Output the (X, Y) coordinate of the center of the cell containing the given text.  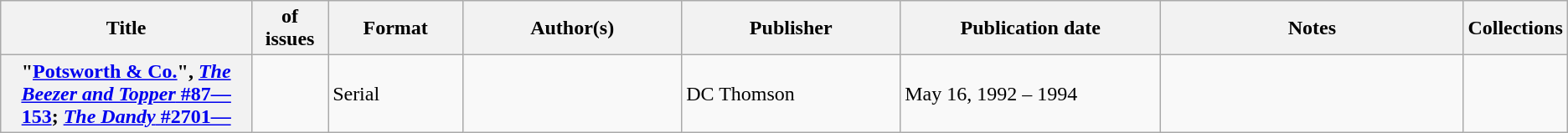
Format (395, 28)
"Potsworth & Co.", The Beezer and Topper #87—153; The Dandy #2701— (126, 94)
of issues (290, 28)
Publication date (1030, 28)
Serial (395, 94)
DC Thomson (791, 94)
Title (126, 28)
May 16, 1992 – 1994 (1030, 94)
Notes (1312, 28)
Publisher (791, 28)
Collections (1515, 28)
Author(s) (573, 28)
